Return the [x, y] coordinate for the center point of the cell that contains the specified text.  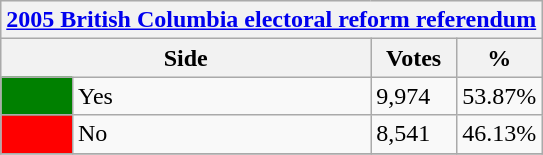
9,974 [414, 96]
53.87% [500, 96]
Side [186, 58]
46.13% [500, 134]
2005 British Columbia electoral reform referendum [272, 20]
Votes [414, 58]
No [221, 134]
Yes [221, 96]
% [500, 58]
8,541 [414, 134]
